Extract the (x, y) coordinate from the center of the cell holding the provided text.  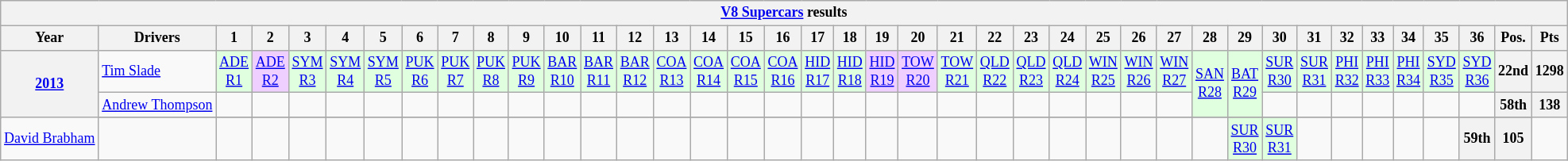
7 (456, 38)
Pos. (1514, 38)
COAR13 (672, 71)
31 (1315, 38)
16 (783, 38)
28 (1211, 38)
35 (1441, 38)
3 (307, 38)
33 (1377, 38)
HIDR17 (818, 71)
PHIR34 (1409, 71)
9 (526, 38)
14 (709, 38)
SYMR4 (346, 71)
HIDR19 (882, 71)
ADER2 (270, 71)
COAR16 (783, 71)
105 (1514, 139)
PUKR7 (456, 71)
HIDR18 (850, 71)
10 (562, 38)
Drivers (157, 38)
BARR11 (599, 71)
17 (818, 38)
26 (1139, 38)
23 (1031, 38)
COAR15 (745, 71)
PUKR9 (526, 71)
18 (850, 38)
27 (1174, 38)
Year (49, 38)
SYDR36 (1477, 71)
TOWR20 (918, 71)
QLDR22 (994, 71)
PUKR8 (491, 71)
WINR25 (1104, 71)
22 (994, 38)
SANR28 (1211, 84)
TOWR21 (956, 71)
19 (882, 38)
2 (270, 38)
COAR14 (709, 71)
15 (745, 38)
PHIR33 (1377, 71)
12 (635, 38)
6 (419, 38)
BARR12 (635, 71)
QLDR23 (1031, 71)
Tim Slade (157, 71)
ADER1 (234, 71)
1298 (1549, 71)
2013 (49, 84)
138 (1549, 105)
Andrew Thompson (157, 105)
29 (1245, 38)
30 (1280, 38)
13 (672, 38)
SYMR5 (383, 71)
34 (1409, 38)
25 (1104, 38)
WINR26 (1139, 71)
59th (1477, 139)
21 (956, 38)
David Brabham (49, 139)
BARR10 (562, 71)
WINR27 (1174, 71)
5 (383, 38)
8 (491, 38)
1 (234, 38)
SYDR35 (1441, 71)
36 (1477, 38)
SYMR3 (307, 71)
20 (918, 38)
PHIR32 (1347, 71)
Pts (1549, 38)
BATR29 (1245, 84)
V8 Supercars results (784, 13)
32 (1347, 38)
11 (599, 38)
4 (346, 38)
24 (1068, 38)
22nd (1514, 71)
58th (1514, 105)
QLDR24 (1068, 71)
PUKR6 (419, 71)
